Search for the cell housing the specified text and yield its [x, y] center coordinate. 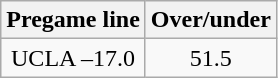
Pregame line [74, 20]
UCLA –17.0 [74, 58]
51.5 [210, 58]
Over/under [210, 20]
